Determine the [x, y] coordinate at the center of the cell enclosing the given text.  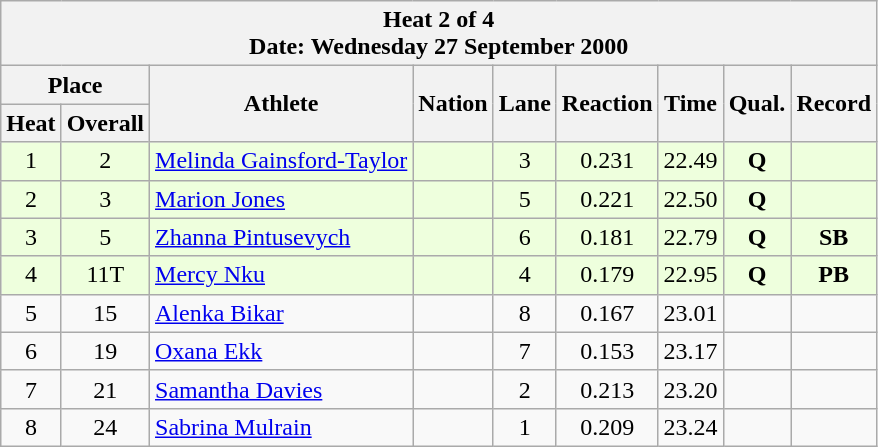
Qual. [757, 104]
Alenka Bikar [282, 313]
Record [834, 104]
23.01 [690, 313]
Oxana Ekk [282, 351]
15 [105, 313]
0.221 [607, 199]
22.49 [690, 161]
Marion Jones [282, 199]
23.24 [690, 427]
0.181 [607, 237]
23.17 [690, 351]
22.50 [690, 199]
19 [105, 351]
0.231 [607, 161]
Mercy Nku [282, 275]
Heat [31, 123]
Overall [105, 123]
22.95 [690, 275]
0.209 [607, 427]
0.153 [607, 351]
Time [690, 104]
21 [105, 389]
Zhanna Pintusevych [282, 237]
Melinda Gainsford-Taylor [282, 161]
PB [834, 275]
Nation [453, 104]
Athlete [282, 104]
11T [105, 275]
Heat 2 of 4 Date: Wednesday 27 September 2000 [439, 34]
0.179 [607, 275]
22.79 [690, 237]
SB [834, 237]
0.167 [607, 313]
24 [105, 427]
23.20 [690, 389]
0.213 [607, 389]
Place [76, 85]
Reaction [607, 104]
Lane [524, 104]
Samantha Davies [282, 389]
Sabrina Mulrain [282, 427]
